Pinpoint the cell where the given text exists, returning its (X, Y) midpoint coordinate. 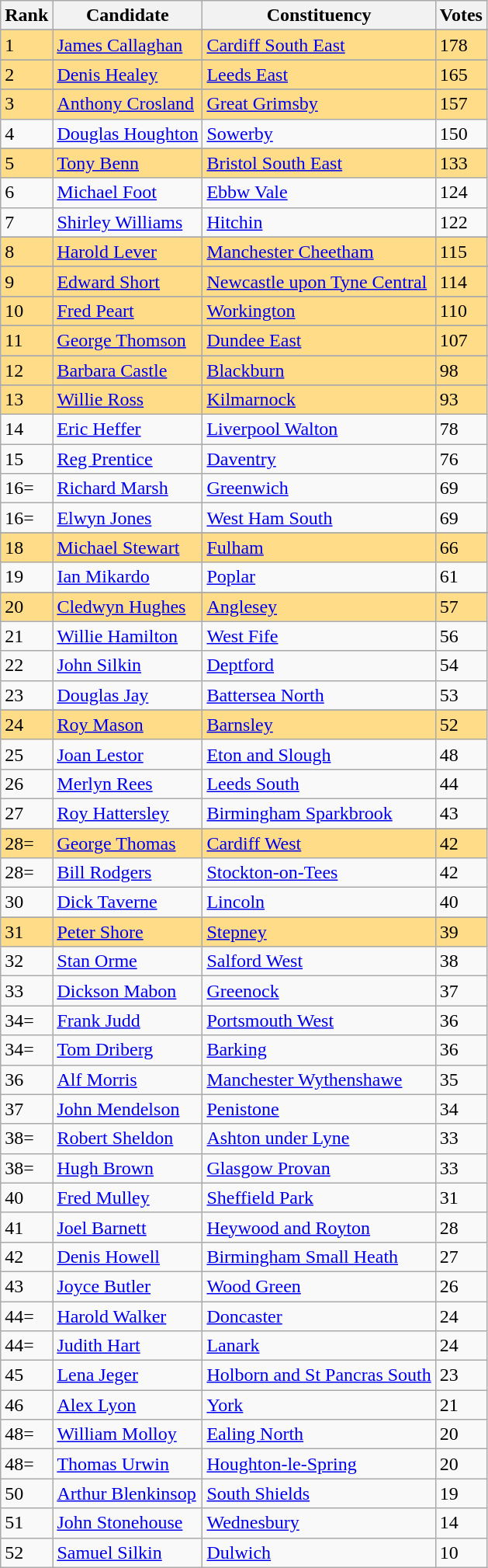
West Ham South (319, 518)
Tony Benn (127, 163)
Michael Stewart (127, 548)
44 (461, 784)
Penistone (319, 1109)
Leeds South (319, 784)
Joel Barnett (127, 1227)
Greenock (319, 991)
Dick Taverne (127, 902)
York (319, 1405)
133 (461, 163)
George Thomson (127, 340)
115 (461, 252)
Rank (26, 16)
39 (461, 932)
41 (26, 1227)
5 (26, 163)
Candidate (127, 16)
Anglesey (319, 607)
John Silkin (127, 666)
Cardiff West (319, 843)
Tom Driberg (127, 1050)
Lincoln (319, 902)
Reg Prentice (127, 459)
13 (26, 400)
Kilmarnock (319, 400)
Robert Sheldon (127, 1139)
Edward Short (127, 281)
Elwyn Jones (127, 518)
22 (26, 666)
Willie Hamilton (127, 636)
122 (461, 222)
53 (461, 695)
Lena Jeger (127, 1375)
Eric Heffer (127, 429)
157 (461, 104)
Deptford (319, 666)
Roy Hattersley (127, 813)
9 (26, 281)
Salford West (319, 961)
8 (26, 252)
Denis Healey (127, 75)
Dickson Mabon (127, 991)
48 (461, 754)
98 (461, 370)
Stepney (319, 932)
Eton and Slough (319, 754)
114 (461, 281)
Greenwich (319, 488)
West Fife (319, 636)
Blackburn (319, 370)
Judith Hart (127, 1346)
Thomas Urwin (127, 1464)
Hugh Brown (127, 1168)
4 (26, 134)
110 (461, 311)
6 (26, 193)
Votes (461, 16)
107 (461, 340)
18 (26, 548)
James Callaghan (127, 45)
Willie Ross (127, 400)
Stockton-on-Tees (319, 873)
Ebbw Vale (319, 193)
Great Grimsby (319, 104)
25 (26, 754)
78 (461, 429)
54 (461, 666)
Newcastle upon Tyne Central (319, 281)
56 (461, 636)
Douglas Jay (127, 695)
Daventry (319, 459)
Battersea North (319, 695)
Bill Rodgers (127, 873)
Cledwyn Hughes (127, 607)
Glasgow Provan (319, 1168)
William Molloy (127, 1434)
Liverpool Walton (319, 429)
Shirley Williams (127, 222)
Manchester Cheetham (319, 252)
Ealing North (319, 1434)
Hitchin (319, 222)
Frank Judd (127, 1020)
93 (461, 400)
Poplar (319, 577)
50 (26, 1493)
15 (26, 459)
30 (26, 902)
Joyce Butler (127, 1286)
46 (26, 1405)
Fred Mulley (127, 1198)
34 (461, 1109)
Heywood and Royton (319, 1227)
Birmingham Sparkbrook (319, 813)
11 (26, 340)
45 (26, 1375)
Stan Orme (127, 961)
Workington (319, 311)
2 (26, 75)
124 (461, 193)
Anthony Crosland (127, 104)
Bristol South East (319, 163)
George Thomas (127, 843)
150 (461, 134)
178 (461, 45)
Portsmouth West (319, 1020)
Barnsley (319, 725)
Peter Shore (127, 932)
Alex Lyon (127, 1405)
Harold Walker (127, 1316)
1 (26, 45)
Ashton under Lyne (319, 1139)
Merlyn Rees (127, 784)
Ian Mikardo (127, 577)
76 (461, 459)
Manchester Wythenshawe (319, 1080)
Dulwich (319, 1552)
John Mendelson (127, 1109)
John Stonehouse (127, 1523)
Richard Marsh (127, 488)
Joan Lestor (127, 754)
Houghton-le-Spring (319, 1464)
Douglas Houghton (127, 134)
Samuel Silkin (127, 1552)
Constituency (319, 16)
66 (461, 548)
Fred Peart (127, 311)
Sheffield Park (319, 1198)
7 (26, 222)
165 (461, 75)
Fulham (319, 548)
Holborn and St Pancras South (319, 1375)
3 (26, 104)
61 (461, 577)
Doncaster (319, 1316)
51 (26, 1523)
Alf Morris (127, 1080)
Sowerby (319, 134)
Leeds East (319, 75)
Wood Green (319, 1286)
12 (26, 370)
Dundee East (319, 340)
Wednesbury (319, 1523)
Michael Foot (127, 193)
Barking (319, 1050)
32 (26, 961)
Arthur Blenkinsop (127, 1493)
Harold Lever (127, 252)
Cardiff South East (319, 45)
Birmingham Small Heath (319, 1257)
Denis Howell (127, 1257)
South Shields (319, 1493)
38 (461, 961)
Lanark (319, 1346)
28 (461, 1227)
Roy Mason (127, 725)
Barbara Castle (127, 370)
57 (461, 607)
35 (461, 1080)
